Identify which cell holds the provided text, then report its [x, y] central coordinate. 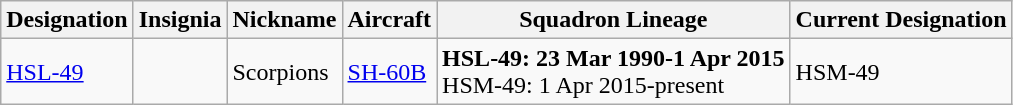
HSM-49 [901, 72]
HSL-49: 23 Mar 1990-1 Apr 2015HSM-49: 1 Apr 2015-present [614, 72]
Scorpions [284, 72]
Designation [67, 20]
Insignia [180, 20]
Aircraft [390, 20]
Squadron Lineage [614, 20]
Current Designation [901, 20]
SH-60B [390, 72]
HSL-49 [67, 72]
Nickname [284, 20]
